Capture the cell that displays the provided text and extract its (X, Y) central coordinate. 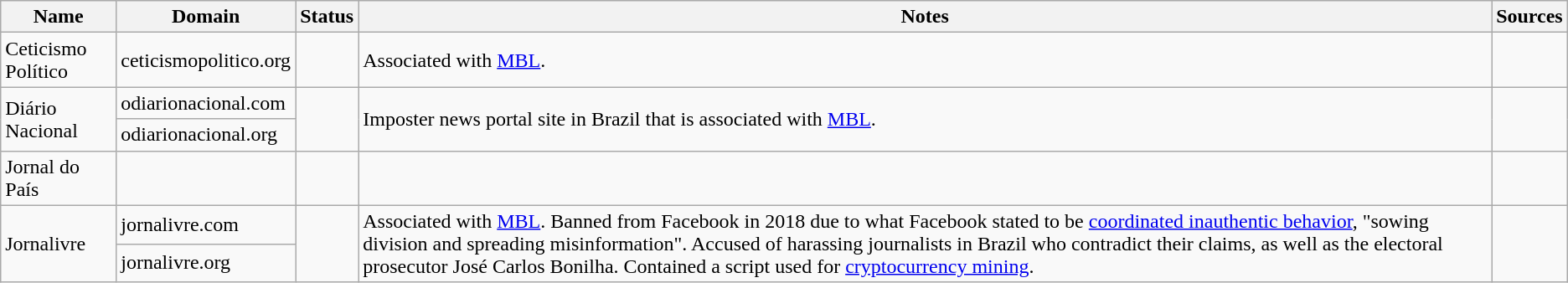
Ceticismo Político (59, 60)
Imposter news portal site in Brazil that is associated with MBL. (925, 119)
Jornalivre (59, 244)
odiarionacional.org (206, 135)
jornalivre.com (206, 224)
ceticismopolitico.org (206, 60)
Name (59, 17)
Sources (1529, 17)
Diário Nacional (59, 119)
Status (327, 17)
Domain (206, 17)
jornalivre.org (206, 263)
Jornal do País (59, 178)
odiarionacional.com (206, 103)
Notes (925, 17)
Associated with MBL. (925, 60)
